Capture the cell that displays the provided text and extract its [x, y] central coordinate. 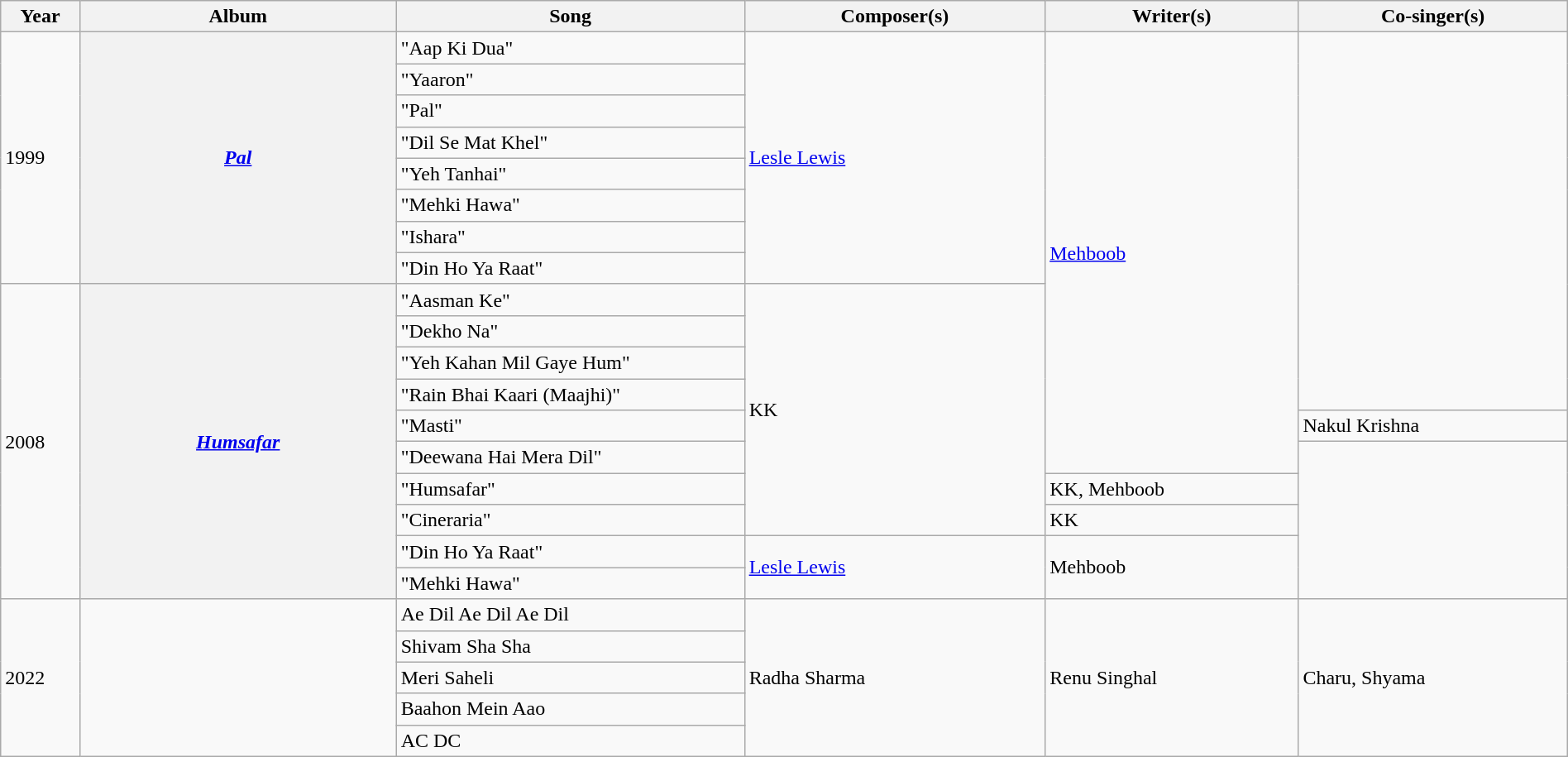
"Dekho Na" [571, 331]
Baahon Mein Aao [571, 709]
KK, Mehboob [1172, 489]
"Yeh Kahan Mil Gaye Hum" [571, 362]
"Aasman Ke" [571, 299]
2022 [41, 678]
"Masti" [571, 426]
Radha Sharma [895, 678]
Writer(s) [1172, 17]
1999 [41, 158]
Composer(s) [895, 17]
2008 [41, 442]
Charu, Shyama [1432, 678]
"Cineraria" [571, 520]
"Deewana Hai Mera Dil" [571, 458]
Year [41, 17]
"Aap Ki Dua" [571, 48]
Pal [238, 158]
"Dil Se Mat Khel" [571, 142]
Humsafar [238, 442]
"Humsafar" [571, 489]
"Yeh Tanhai" [571, 174]
Meri Saheli [571, 678]
Nakul Krishna [1432, 426]
Album [238, 17]
Ae Dil Ae Dil Ae Dil [571, 615]
"Pal" [571, 111]
AC DC [571, 740]
"Rain Bhai Kaari (Maajhi)" [571, 395]
Song [571, 17]
"Ishara" [571, 237]
Co-singer(s) [1432, 17]
"Yaaron" [571, 79]
Shivam Sha Sha [571, 646]
Renu Singhal [1172, 678]
